Capture the cell that displays the provided text and extract its [X, Y] central coordinate. 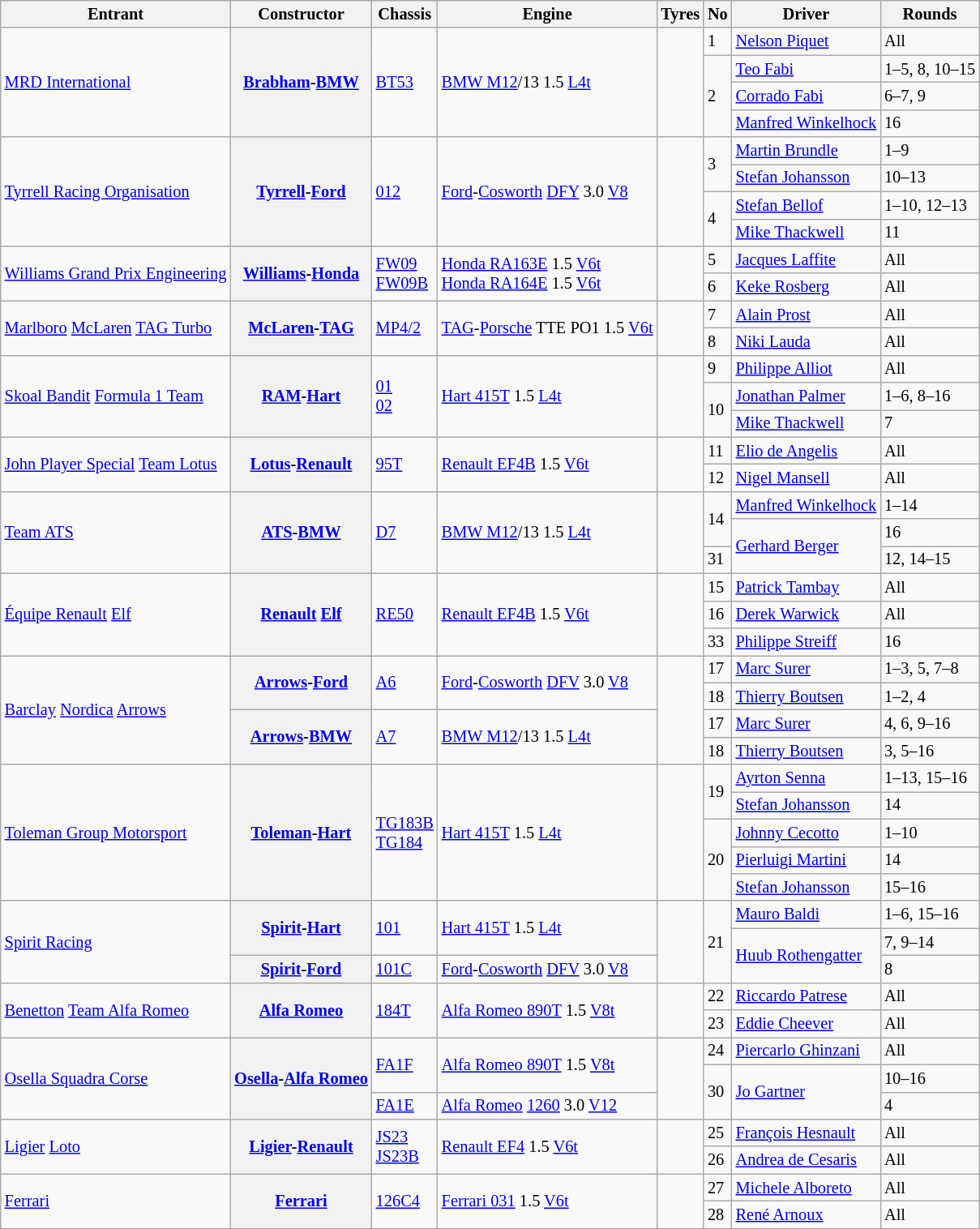
Elio de Angelis [806, 451]
FA1F [405, 1064]
1–6, 15–16 [930, 914]
Eddie Cheever [806, 1024]
9 [718, 369]
Teo Fabi [806, 69]
Spirit Racing [116, 942]
Engine [548, 14]
1–9 [930, 151]
Andrea de Cesaris [806, 1160]
10 [718, 410]
1–3, 5, 7–8 [930, 669]
Philippe Streiff [806, 641]
23 [718, 1024]
Philippe Alliot [806, 369]
BT53 [405, 83]
Tyrrell Racing Organisation [116, 191]
22 [718, 996]
Corrado Fabi [806, 96]
TAG-Porsche TTE PO1 1.5 V6t [548, 328]
Barclay Nordica Arrows [116, 710]
20 [718, 859]
Renault Elf [301, 614]
Ford-Cosworth DFY 3.0 V8 [548, 191]
1–10, 12–13 [930, 205]
D7 [405, 532]
1–2, 4 [930, 696]
2 [718, 96]
126C4 [405, 1201]
Équipe Renault Elf [116, 614]
Alfa Romeo [301, 1010]
MRD International [116, 83]
Spirit-Ford [301, 969]
33 [718, 641]
27 [718, 1188]
John Player Special Team Lotus [116, 464]
MP4/2 [405, 328]
FA1E [405, 1106]
ATS-BMW [301, 532]
Ligier-Renault [301, 1146]
95T [405, 464]
RAM-Hart [301, 396]
1 [718, 41]
012 [405, 191]
JS23JS23B [405, 1146]
Alfa Romeo 1260 3.0 V12 [548, 1106]
René Arnoux [806, 1214]
Driver [806, 14]
24 [718, 1051]
1–13, 15–16 [930, 778]
TG183BTG184 [405, 833]
A7 [405, 736]
7, 9–14 [930, 942]
Williams Grand Prix Engineering [116, 272]
Ferrari 031 1.5 V6t [548, 1201]
Renault EF4 1.5 V6t [548, 1146]
Patrick Tambay [806, 587]
Michele Alboreto [806, 1188]
Arrows-BMW [301, 736]
RE50 [405, 614]
Honda RA163E 1.5 V6tHonda RA164E 1.5 V6t [548, 272]
6 [718, 287]
15 [718, 587]
Riccardo Patrese [806, 996]
1–10 [930, 833]
Jo Gartner [806, 1091]
10–16 [930, 1078]
Alain Prost [806, 315]
Toleman Group Motorsport [116, 833]
Johnny Cecotto [806, 833]
Rounds [930, 14]
No [718, 14]
25 [718, 1133]
Benetton Team Alfa Romeo [116, 1010]
Constructor [301, 14]
21 [718, 942]
Huub Rothengatter [806, 955]
Spirit-Hart [301, 927]
Nigel Mansell [806, 477]
10–13 [930, 178]
Derek Warwick [806, 614]
12 [718, 477]
30 [718, 1091]
Jacques Laffite [806, 259]
26 [718, 1160]
3, 5–16 [930, 751]
Piercarlo Ghinzani [806, 1051]
1–14 [930, 505]
Lotus-Renault [301, 464]
Chassis [405, 14]
Nelson Piquet [806, 41]
Niki Lauda [806, 341]
3 [718, 164]
31 [718, 559]
Mauro Baldi [806, 914]
Osella-Alfa Romeo [301, 1078]
McLaren-TAG [301, 328]
FW09FW09B [405, 272]
28 [718, 1214]
François Hesnault [806, 1133]
Arrows-Ford [301, 683]
Team ATS [116, 532]
Jonathan Palmer [806, 396]
Toleman-Hart [301, 833]
101C [405, 969]
6–7, 9 [930, 96]
Tyrrell-Ford [301, 191]
15–16 [930, 887]
1–6, 8–16 [930, 396]
A6 [405, 683]
Entrant [116, 14]
Williams-Honda [301, 272]
Pierluigi Martini [806, 860]
1–5, 8, 10–15 [930, 69]
Marlboro McLaren TAG Turbo [116, 328]
Ligier Loto [116, 1146]
19 [718, 791]
Martin Brundle [806, 151]
Stefan Bellof [806, 205]
4, 6, 9–16 [930, 723]
Osella Squadra Corse [116, 1078]
0102 [405, 396]
5 [718, 259]
Gerhard Berger [806, 546]
184T [405, 1010]
Tyres [680, 14]
Ayrton Senna [806, 778]
101 [405, 927]
12, 14–15 [930, 559]
Skoal Bandit Formula 1 Team [116, 396]
Brabham-BMW [301, 83]
Keke Rosberg [806, 287]
